Detect which cell encompasses the target text, then output its (X, Y) center coordinate. 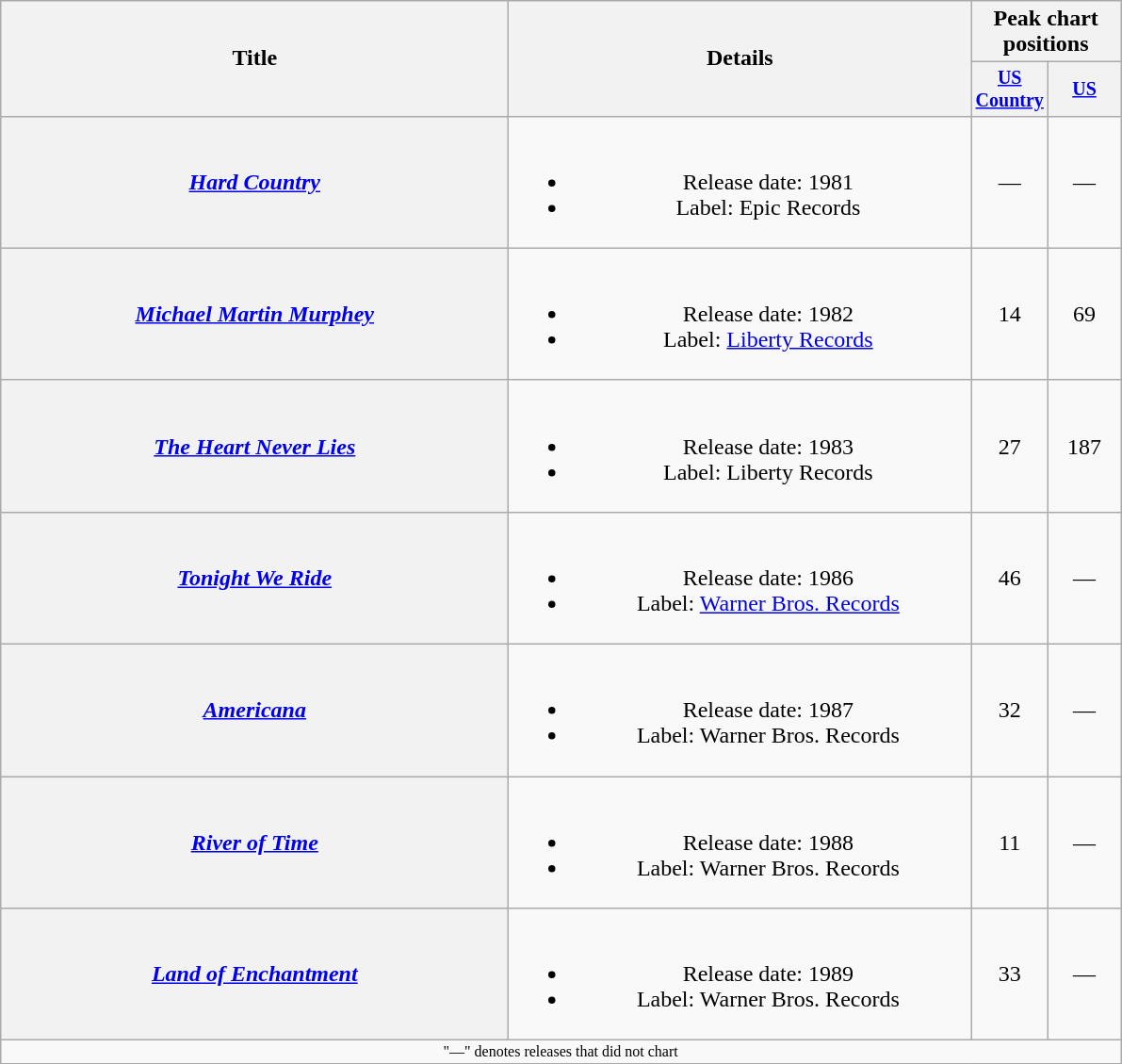
Release date: 1986Label: Warner Bros. Records (740, 578)
46 (1010, 578)
27 (1010, 446)
33 (1010, 974)
Land of Enchantment (254, 974)
Release date: 1982Label: Liberty Records (740, 314)
Release date: 1983Label: Liberty Records (740, 446)
Release date: 1988Label: Warner Bros. Records (740, 843)
The Heart Never Lies (254, 446)
Michael Martin Murphey (254, 314)
Peak chartpositions (1046, 32)
Americana (254, 711)
Details (740, 58)
Release date: 1981Label: Epic Records (740, 182)
Hard Country (254, 182)
Release date: 1989Label: Warner Bros. Records (740, 974)
11 (1010, 843)
River of Time (254, 843)
Title (254, 58)
"—" denotes releases that did not chart (561, 1052)
Tonight We Ride (254, 578)
US (1085, 89)
69 (1085, 314)
32 (1010, 711)
14 (1010, 314)
Release date: 1987Label: Warner Bros. Records (740, 711)
187 (1085, 446)
US Country (1010, 89)
